Return the (x, y) coordinate for the center point of the cell that contains the specified text.  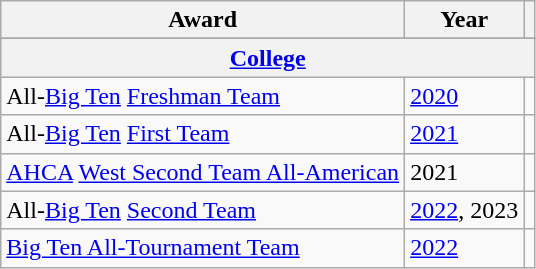
College (268, 58)
2022, 2023 (464, 210)
Year (464, 20)
Big Ten All-Tournament Team (203, 248)
AHCA West Second Team All-American (203, 172)
All-Big Ten First Team (203, 134)
2020 (464, 96)
All-Big Ten Second Team (203, 210)
All-Big Ten Freshman Team (203, 96)
2022 (464, 248)
Award (203, 20)
